Search for the cell housing the specified text and yield its [X, Y] center coordinate. 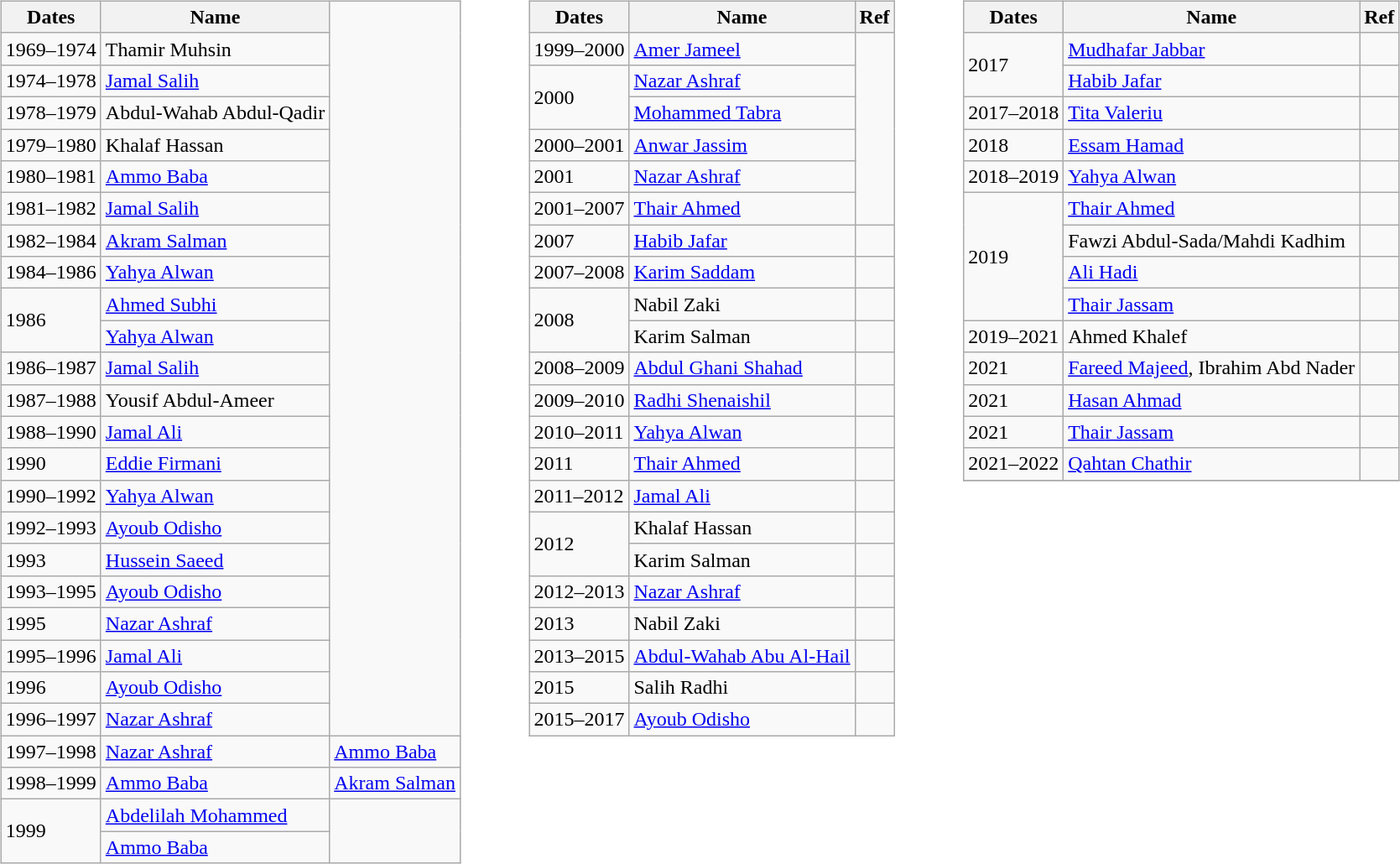
2012 [579, 544]
Ahmed Khalef [1211, 336]
2008 [579, 320]
Thamir Muhsin [215, 49]
2010–2011 [579, 432]
1978–1979 [50, 112]
Abdelilah Mohammed [215, 815]
2011 [579, 464]
Ahmed Subhi [215, 304]
1993 [50, 560]
1990–1992 [50, 496]
Tita Valeriu [1211, 112]
1992–1993 [50, 528]
2009–2010 [579, 400]
1980–1981 [50, 177]
2013–2015 [579, 655]
2000 [579, 96]
1997–1998 [50, 752]
2001–2007 [579, 209]
1981–1982 [50, 209]
2019–2021 [1013, 336]
2012–2013 [579, 591]
Yousif Abdul-Ameer [215, 400]
1988–1990 [50, 432]
1982–1984 [50, 241]
Radhi Shenaishil [742, 400]
1996 [50, 688]
1993–1995 [50, 591]
Abdul-Wahab Abdul-Qadir [215, 112]
2000–2001 [579, 145]
2011–2012 [579, 496]
Salih Radhi [742, 688]
1995–1996 [50, 655]
Anwar Jassim [742, 145]
2001 [579, 177]
Ali Hadi [1211, 273]
Eddie Firmani [215, 464]
1984–1986 [50, 273]
Hasan Ahmad [1211, 400]
2008–2009 [579, 368]
2021–2022 [1013, 464]
Essam Hamad [1211, 145]
1999 [50, 831]
2017–2018 [1013, 112]
Abdul-Wahab Abu Al-Hail [742, 655]
1986–1987 [50, 368]
1979–1980 [50, 145]
1986 [50, 320]
1990 [50, 464]
2017 [1013, 65]
2015 [579, 688]
Amer Jameel [742, 49]
1999–2000 [579, 49]
2013 [579, 623]
1996–1997 [50, 720]
Hussein Saeed [215, 560]
Abdul Ghani Shahad [742, 368]
2018 [1013, 145]
1987–1988 [50, 400]
2007–2008 [579, 273]
1998–1999 [50, 783]
Fareed Majeed, Ibrahim Abd Nader [1211, 368]
Mohammed Tabra [742, 112]
1995 [50, 623]
1974–1978 [50, 81]
Karim Saddam [742, 273]
Qahtan Chathir [1211, 464]
2019 [1013, 257]
2015–2017 [579, 720]
2007 [579, 241]
2018–2019 [1013, 177]
Fawzi Abdul-Sada/Mahdi Kadhim [1211, 241]
1969–1974 [50, 49]
Mudhafar Jabbar [1211, 49]
